Capture the cell that displays the provided text and extract its [x, y] central coordinate. 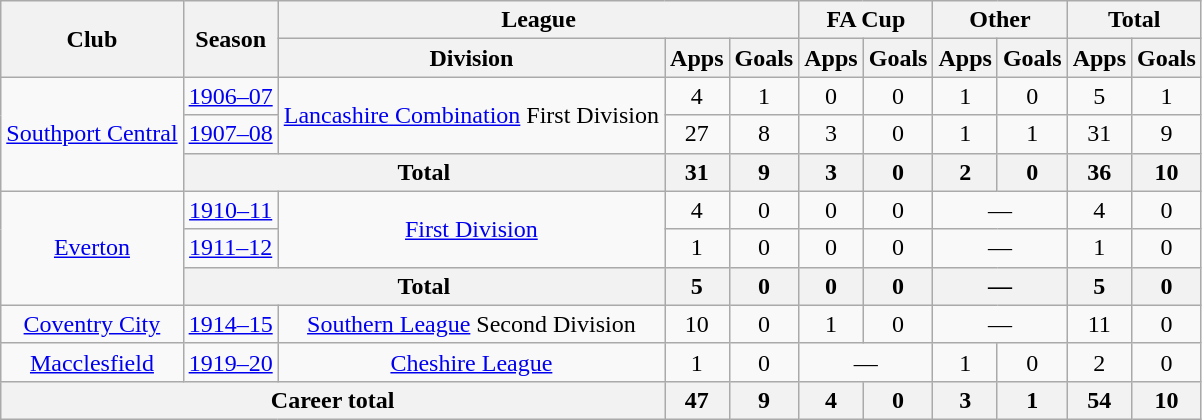
League [538, 20]
1914–15 [230, 324]
FA Cup [866, 20]
1911–12 [230, 248]
Macclesfield [92, 362]
11 [1099, 324]
Cheshire League [471, 362]
Southern League Second Division [471, 324]
First Division [471, 229]
36 [1099, 172]
Career total [333, 400]
1906–07 [230, 96]
Division [471, 58]
Lancashire Combination First Division [471, 115]
Everton [92, 248]
1910–11 [230, 210]
54 [1099, 400]
Other [1000, 20]
27 [697, 134]
Season [230, 39]
1919–20 [230, 362]
Coventry City [92, 324]
Southport Central [92, 134]
1907–08 [230, 134]
Club [92, 39]
47 [697, 400]
8 [764, 134]
